Search for the cell housing the specified text and yield its (X, Y) center coordinate. 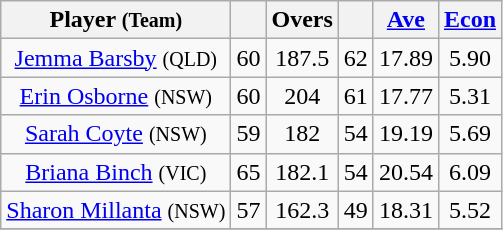
Jemma Barsby (QLD) (116, 58)
5.52 (470, 210)
Briana Binch (VIC) (116, 172)
187.5 (302, 58)
Econ (470, 20)
49 (356, 210)
Sarah Coyte (NSW) (116, 134)
18.31 (406, 210)
19.19 (406, 134)
Overs (302, 20)
6.09 (470, 172)
182.1 (302, 172)
Ave (406, 20)
182 (302, 134)
17.77 (406, 96)
Sharon Millanta (NSW) (116, 210)
65 (248, 172)
162.3 (302, 210)
5.90 (470, 58)
Player (Team) (116, 20)
57 (248, 210)
Erin Osborne (NSW) (116, 96)
62 (356, 58)
5.31 (470, 96)
61 (356, 96)
20.54 (406, 172)
204 (302, 96)
17.89 (406, 58)
5.69 (470, 134)
59 (248, 134)
